From the cell containing the given text, extract its center point as [x, y] coordinate. 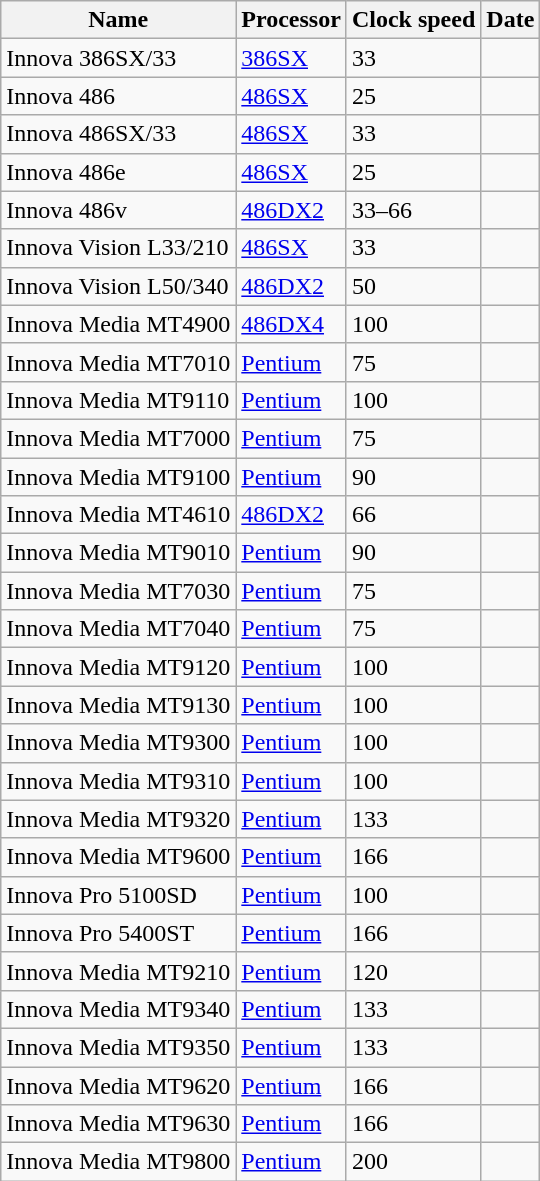
Innova Media MT4900 [118, 324]
Innova 386SX/33 [118, 58]
Innova Media MT9630 [118, 1124]
33–66 [413, 210]
Innova Media MT7030 [118, 591]
Innova 486SX/33 [118, 134]
Innova Vision L50/340 [118, 286]
Innova Media MT9340 [118, 1009]
Innova Media MT9110 [118, 400]
Innova 486v [118, 210]
50 [413, 286]
Processor [292, 20]
Innova Media MT9010 [118, 553]
Innova Media MT9600 [118, 857]
Innova Media MT9350 [118, 1047]
Innova Media MT9100 [118, 477]
Innova Media MT9120 [118, 667]
Innova Media MT9320 [118, 819]
Innova Pro 5100SD [118, 895]
Name [118, 20]
Innova Media MT9300 [118, 743]
Innova 486 [118, 96]
Innova Media MT9800 [118, 1162]
Innova 486e [118, 172]
486DX4 [292, 324]
Innova Media MT7000 [118, 438]
Innova Pro 5400ST [118, 933]
Innova Media MT4610 [118, 515]
Innova Vision L33/210 [118, 248]
Innova Media MT9210 [118, 971]
Clock speed [413, 20]
Innova Media MT9310 [118, 781]
Date [510, 20]
120 [413, 971]
66 [413, 515]
386SX [292, 58]
Innova Media MT9620 [118, 1085]
Innova Media MT7010 [118, 362]
200 [413, 1162]
Innova Media MT7040 [118, 629]
Innova Media MT9130 [118, 705]
